Find where the given text appears and provide that cell's center as [x, y] coordinate. 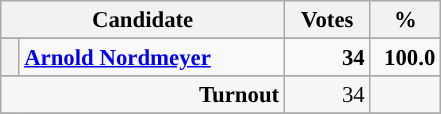
Arnold Nordmeyer [152, 58]
% [406, 20]
100.0 [406, 58]
Turnout [143, 95]
Votes [327, 20]
Candidate [143, 20]
